Capture the cell that displays the provided text and extract its [x, y] central coordinate. 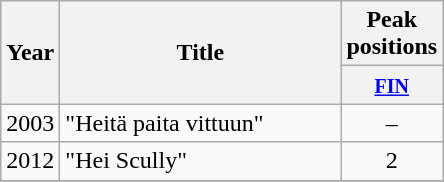
Title [200, 52]
"Heitä paita vittuun" [200, 123]
Year [30, 52]
"Hei Scully" [200, 161]
2012 [30, 161]
FIN [392, 85]
2 [392, 161]
2003 [30, 123]
– [392, 123]
Peak positions [392, 34]
